Extract the (X, Y) coordinate from the center of the cell holding the provided text.  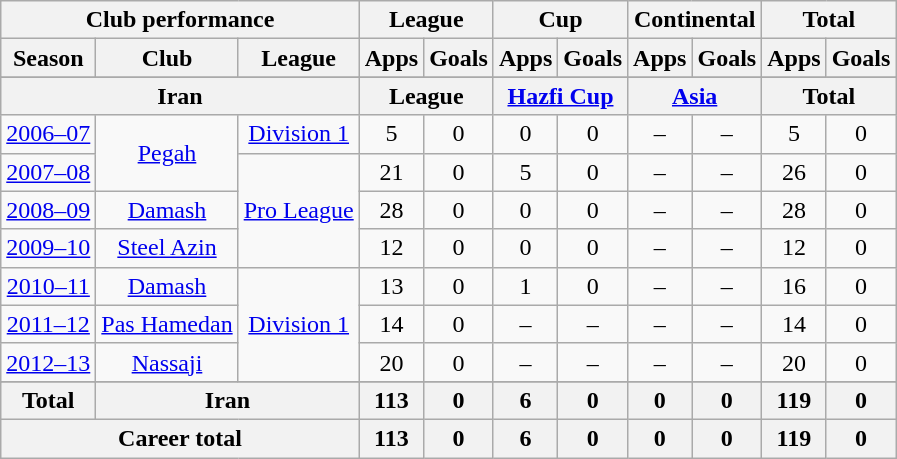
Career total (180, 438)
Cup (560, 20)
2006–07 (48, 134)
Pegah (167, 153)
Pas Hamedan (167, 324)
2010–11 (48, 286)
26 (794, 172)
2009–10 (48, 248)
Club performance (180, 20)
Steel Azin (167, 248)
Hazfi Cup (560, 96)
13 (391, 286)
Pro League (298, 210)
Club (167, 58)
1 (525, 286)
Nassaji (167, 362)
2011–12 (48, 324)
2007–08 (48, 172)
21 (391, 172)
16 (794, 286)
2008–09 (48, 210)
2012–13 (48, 362)
Season (48, 58)
Asia (695, 96)
Continental (695, 20)
